Detect which cell encompasses the target text, then output its (x, y) center coordinate. 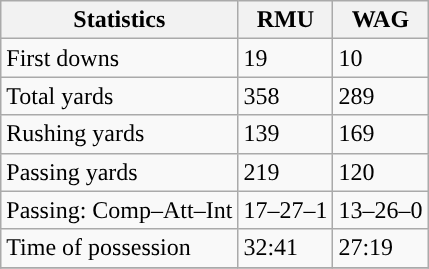
Rushing yards (120, 134)
10 (380, 58)
WAG (380, 20)
First downs (120, 58)
219 (286, 172)
19 (286, 58)
120 (380, 172)
Passing: Comp–Att–Int (120, 210)
13–26–0 (380, 210)
17–27–1 (286, 210)
Passing yards (120, 172)
Total yards (120, 96)
139 (286, 134)
289 (380, 96)
27:19 (380, 248)
32:41 (286, 248)
Time of possession (120, 248)
358 (286, 96)
169 (380, 134)
RMU (286, 20)
Statistics (120, 20)
